Provide the (x, y) coordinate of the cell's center where the given text is located.  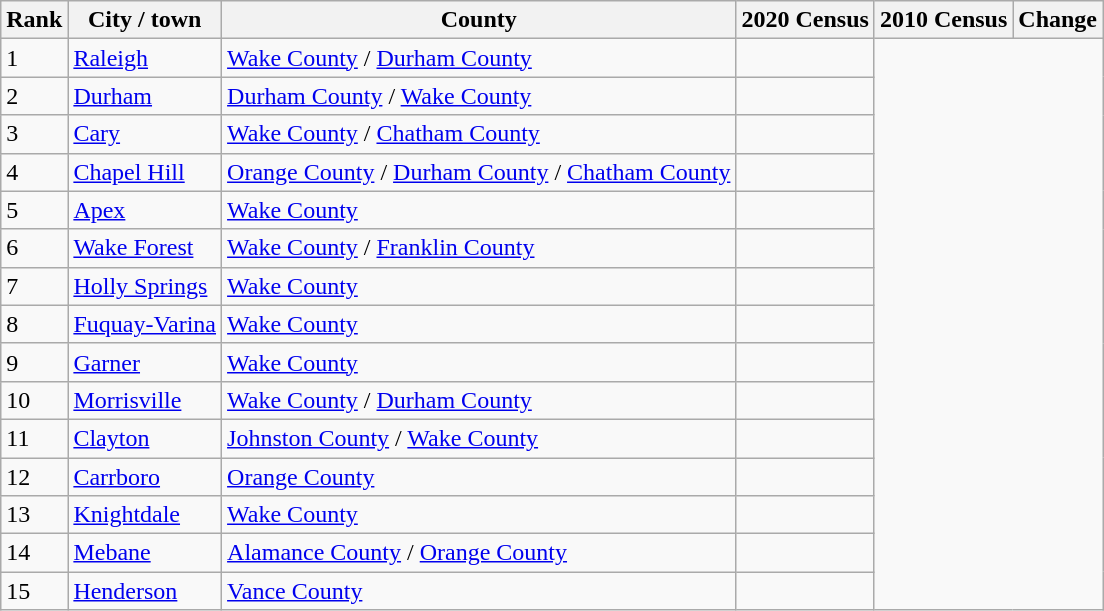
4 (34, 172)
Carrboro (145, 477)
Fuquay-Varina (145, 324)
1 (34, 58)
Change (1058, 20)
11 (34, 438)
8 (34, 324)
12 (34, 477)
Johnston County / Wake County (479, 438)
Chapel Hill (145, 172)
Henderson (145, 591)
Wake Forest (145, 248)
Mebane (145, 553)
15 (34, 591)
9 (34, 362)
Wake County / Chatham County (479, 134)
Orange County (479, 477)
Clayton (145, 438)
Durham County / Wake County (479, 96)
City / town (145, 20)
Vance County (479, 591)
14 (34, 553)
Garner (145, 362)
County (479, 20)
10 (34, 400)
Orange County / Durham County / Chatham County (479, 172)
Morrisville (145, 400)
Rank (34, 20)
Durham (145, 96)
13 (34, 515)
3 (34, 134)
Raleigh (145, 58)
5 (34, 210)
Cary (145, 134)
Alamance County / Orange County (479, 553)
2 (34, 96)
7 (34, 286)
Holly Springs (145, 286)
Knightdale (145, 515)
2020 Census (805, 20)
Wake County / Franklin County (479, 248)
6 (34, 248)
2010 Census (943, 20)
Apex (145, 210)
